For the text-containing cell, return its midpoint in [x, y] coordinate format. 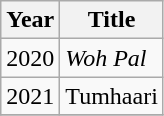
2020 [30, 58]
Year [30, 20]
Tumhaari [112, 96]
Woh Pal [112, 58]
Title [112, 20]
2021 [30, 96]
